Extract the (X, Y) coordinate from the center of the cell holding the provided text.  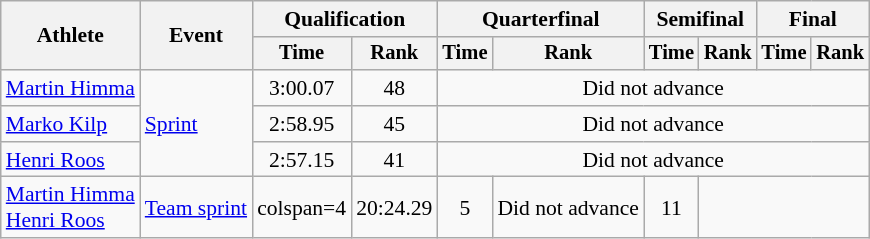
Quarterfinal (540, 19)
Martin HimmaHenri Roos (70, 208)
Semifinal (700, 19)
45 (394, 124)
2:58.95 (302, 124)
Sprint (196, 124)
colspan=4 (302, 208)
Martin Himma (70, 88)
3:00.07 (302, 88)
Event (196, 36)
5 (464, 208)
48 (394, 88)
Henri Roos (70, 160)
Team sprint (196, 208)
2:57.15 (302, 160)
41 (394, 160)
Athlete (70, 36)
Marko Kilp (70, 124)
Final (812, 19)
11 (672, 208)
20:24.29 (394, 208)
Qualification (344, 19)
